Determine the [x, y] coordinate at the center of the cell enclosing the given text.  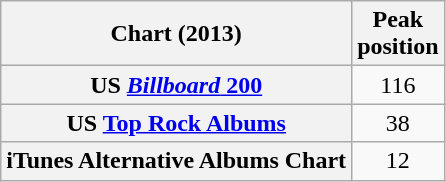
US Top Rock Albums [176, 123]
Chart (2013) [176, 34]
Peakposition [398, 34]
116 [398, 85]
iTunes Alternative Albums Chart [176, 161]
38 [398, 123]
US Billboard 200 [176, 85]
12 [398, 161]
